Return (x, y) of the center of cell containing provided text 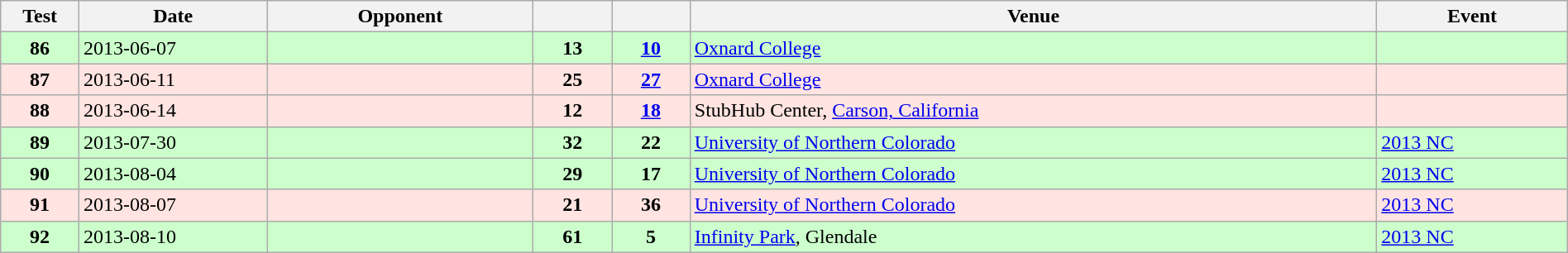
21 (572, 205)
2013-07-30 (172, 142)
Infinity Park, Glendale (1034, 236)
10 (652, 48)
5 (652, 236)
29 (572, 174)
Date (172, 17)
27 (652, 79)
87 (40, 79)
2013-08-07 (172, 205)
Venue (1034, 17)
22 (652, 142)
2013-06-07 (172, 48)
StubHub Center, Carson, California (1034, 111)
88 (40, 111)
86 (40, 48)
18 (652, 111)
25 (572, 79)
36 (652, 205)
32 (572, 142)
2013-06-11 (172, 79)
92 (40, 236)
90 (40, 174)
61 (572, 236)
91 (40, 205)
2013-08-04 (172, 174)
Test (40, 17)
2013-08-10 (172, 236)
89 (40, 142)
Opponent (400, 17)
13 (572, 48)
2013-06-14 (172, 111)
17 (652, 174)
12 (572, 111)
Event (1472, 17)
